Output the [x, y] coordinate of the center of the cell containing the given text.  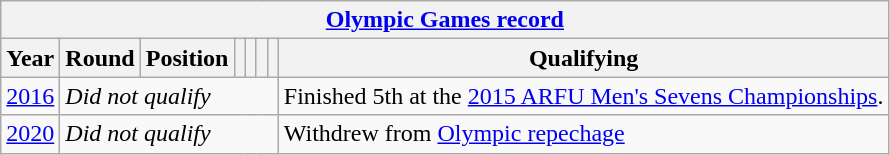
2020 [30, 134]
Round [100, 58]
2016 [30, 96]
Qualifying [584, 58]
Year [30, 58]
Withdrew from Olympic repechage [584, 134]
Finished 5th at the 2015 ARFU Men's Sevens Championships. [584, 96]
Olympic Games record [445, 20]
Position [187, 58]
